From the cell containing the given text, extract its center point as [X, Y] coordinate. 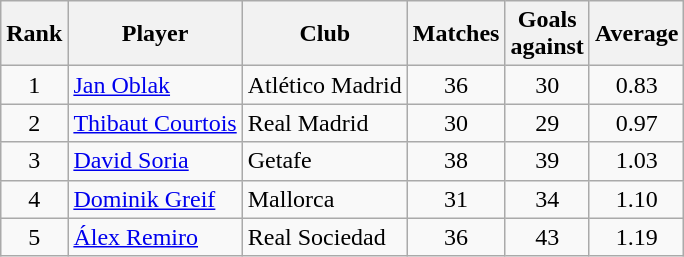
4 [34, 199]
31 [456, 199]
David Soria [155, 161]
34 [547, 199]
38 [456, 161]
Real Madrid [324, 123]
Atlético Madrid [324, 85]
1.19 [636, 237]
Jan Oblak [155, 85]
1 [34, 85]
Club [324, 34]
1.10 [636, 199]
2 [34, 123]
0.97 [636, 123]
Getafe [324, 161]
Average [636, 34]
3 [34, 161]
29 [547, 123]
43 [547, 237]
Thibaut Courtois [155, 123]
1.03 [636, 161]
Real Sociedad [324, 237]
Goalsagainst [547, 34]
Rank [34, 34]
Player [155, 34]
Matches [456, 34]
5 [34, 237]
0.83 [636, 85]
Mallorca [324, 199]
39 [547, 161]
Álex Remiro [155, 237]
Dominik Greif [155, 199]
